Locate the cell with the specified text and output its [X, Y] center coordinate. 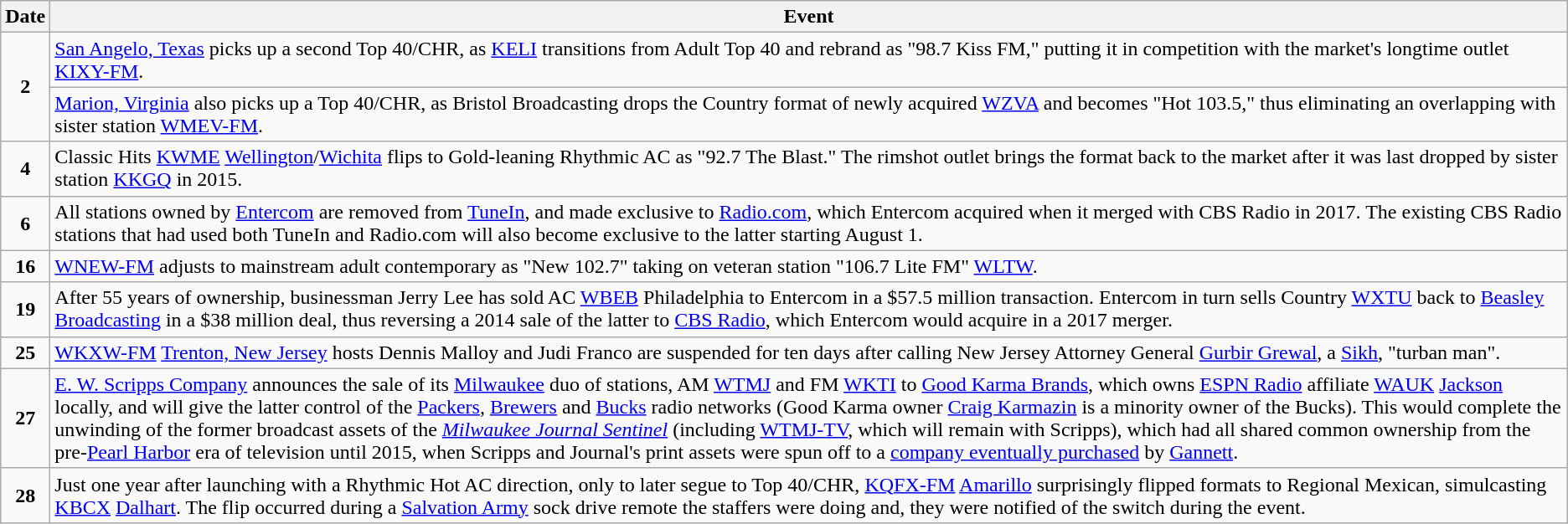
27 [25, 419]
4 [25, 169]
WNEW-FM adjusts to mainstream adult contemporary as "New 102.7" taking on veteran station "106.7 Lite FM" WLTW. [809, 266]
25 [25, 352]
Date [25, 17]
6 [25, 223]
Event [809, 17]
2 [25, 87]
28 [25, 496]
16 [25, 266]
19 [25, 310]
